Capture the cell that displays the provided text and extract its [X, Y] central coordinate. 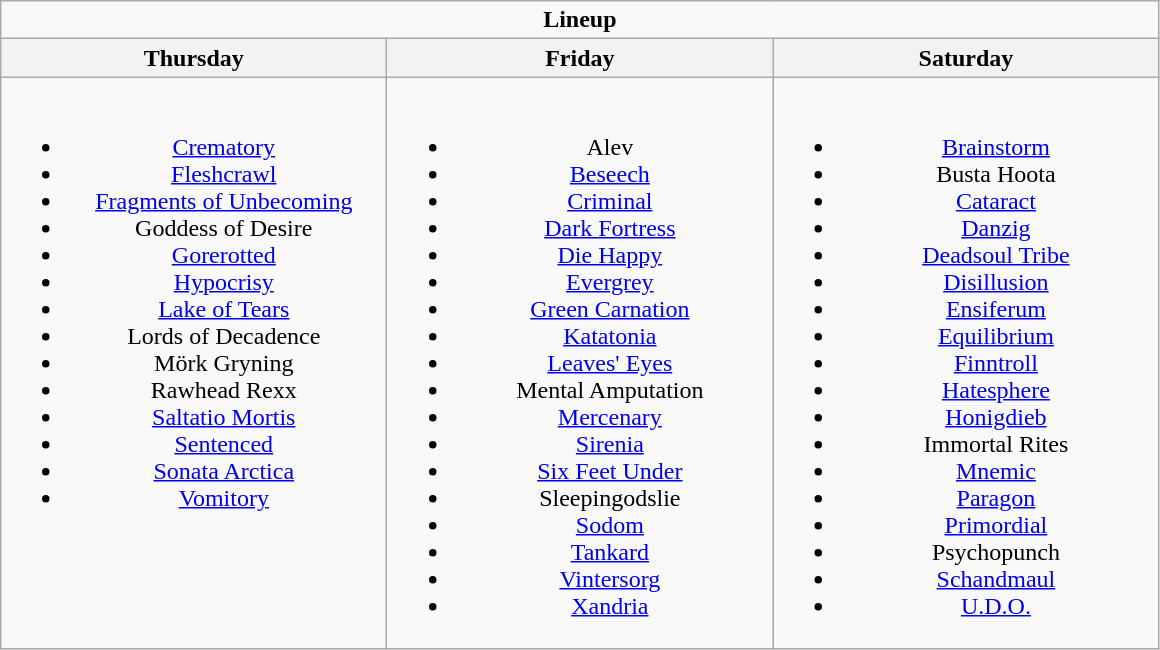
Thursday [194, 58]
Friday [580, 58]
Lineup [580, 20]
Saturday [966, 58]
